Provide the [x, y] coordinate of the cell's center where the given text is located.  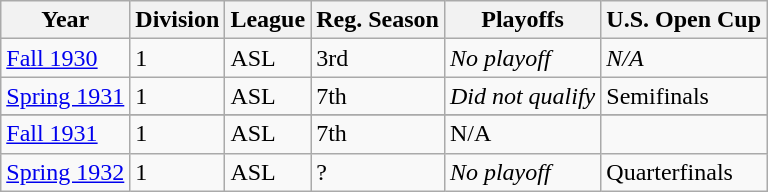
Fall 1930 [66, 58]
Did not qualify [522, 96]
Semifinals [684, 96]
Reg. Season [378, 20]
U.S. Open Cup [684, 20]
Spring 1931 [66, 96]
Quarterfinals [684, 172]
Year [66, 20]
Fall 1931 [66, 134]
Spring 1932 [66, 172]
Division [178, 20]
3rd [378, 58]
Playoffs [522, 20]
? [378, 172]
League [268, 20]
